Extract the [X, Y] coordinate from the center of the cell holding the provided text.  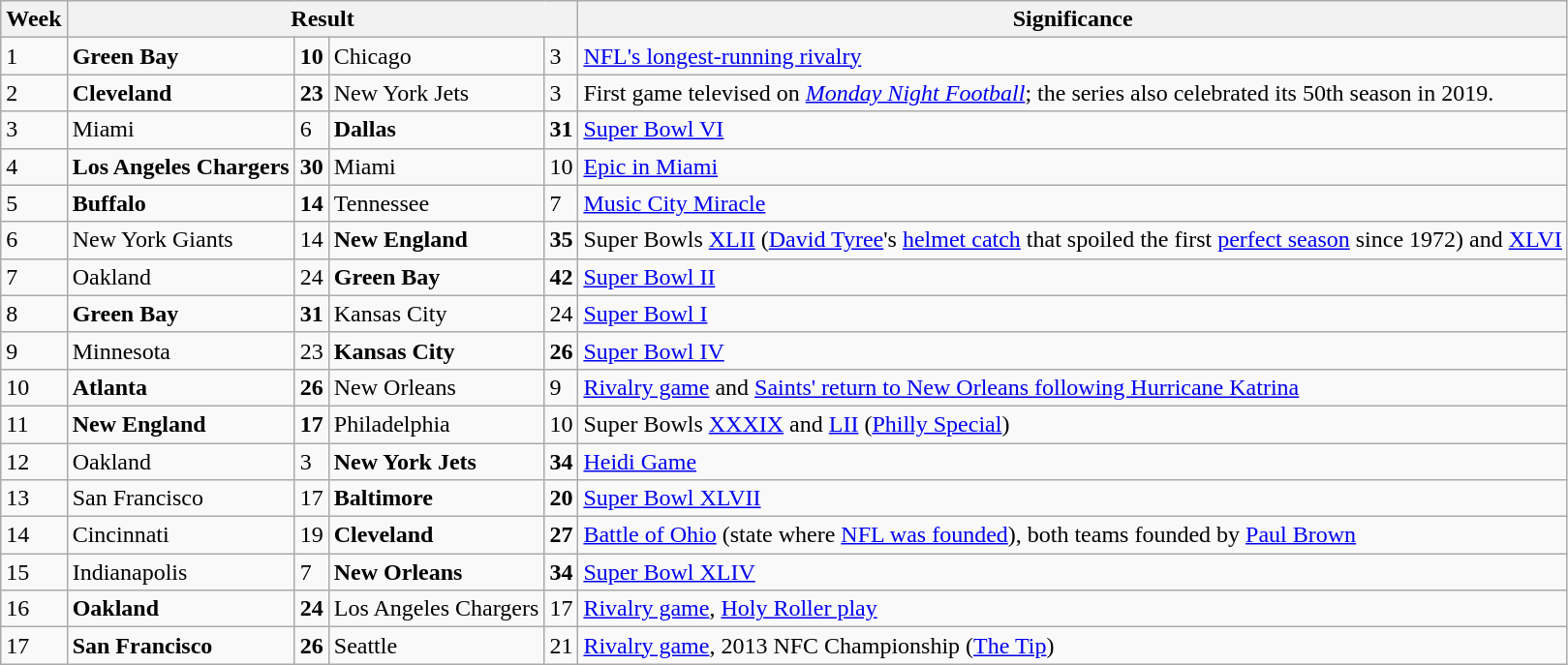
2 [34, 93]
Rivalry game and Saints' return to New Orleans following Hurricane Katrina [1073, 387]
NFL's longest-running rivalry [1073, 56]
Dallas [436, 130]
Rivalry game, Holy Roller play [1073, 609]
Indianapolis [180, 572]
12 [34, 462]
35 [562, 240]
21 [562, 646]
Significance [1073, 19]
Cincinnati [180, 535]
30 [312, 166]
Rivalry game, 2013 NFC Championship (The Tip) [1073, 646]
8 [34, 314]
5 [34, 203]
New York Giants [180, 240]
Super Bowl XLVII [1073, 499]
Super Bowl VI [1073, 130]
Minnesota [180, 350]
13 [34, 499]
1 [34, 56]
27 [562, 535]
First game televised on Monday Night Football; the series also celebrated its 50th season in 2019. [1073, 93]
Super Bowl I [1073, 314]
11 [34, 424]
Atlanta [180, 387]
Result [323, 19]
Super Bowl IV [1073, 350]
Tennessee [436, 203]
Philadelphia [436, 424]
Baltimore [436, 499]
19 [312, 535]
Super Bowl II [1073, 277]
Buffalo [180, 203]
Music City Miracle [1073, 203]
42 [562, 277]
Epic in Miami [1073, 166]
20 [562, 499]
Heidi Game [1073, 462]
Seattle [436, 646]
15 [34, 572]
16 [34, 609]
Super Bowls XLII (David Tyree's helmet catch that spoiled the first perfect season since 1972) and XLVI [1073, 240]
Chicago [436, 56]
Super Bowl XLIV [1073, 572]
Battle of Ohio (state where NFL was founded), both teams founded by Paul Brown [1073, 535]
4 [34, 166]
Super Bowls XXXIX and LII (Philly Special) [1073, 424]
Week [34, 19]
